Capture the cell that displays the provided text and extract its [x, y] central coordinate. 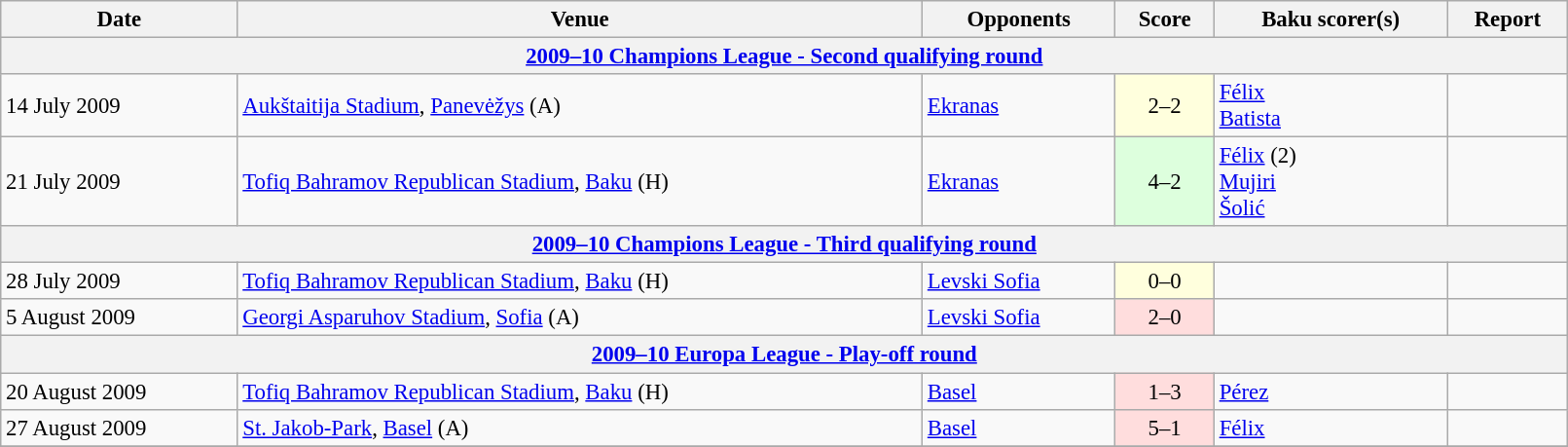
2009–10 Champions League - Third qualifying round [784, 244]
1–3 [1164, 391]
Félix (2) Mujiri Šolić [1331, 182]
Aukštaitija Stadium, Panevėžys (A) [580, 105]
2–2 [1164, 105]
20 August 2009 [119, 391]
21 July 2009 [119, 182]
Félix [1331, 428]
27 August 2009 [119, 428]
Georgi Asparuhov Stadium, Sofia (A) [580, 318]
2009–10 Europa League - Play-off round [784, 354]
Pérez [1331, 391]
2009–10 Champions League - Second qualifying round [784, 56]
Félix Batista [1331, 105]
5–1 [1164, 428]
Score [1164, 19]
Date [119, 19]
Report [1508, 19]
Venue [580, 19]
Baku scorer(s) [1331, 19]
4–2 [1164, 182]
28 July 2009 [119, 281]
14 July 2009 [119, 105]
0–0 [1164, 281]
St. Jakob-Park, Basel (A) [580, 428]
2–0 [1164, 318]
Opponents [1019, 19]
5 August 2009 [119, 318]
